Return the [X, Y] coordinate for the center point of the cell that contains the specified text.  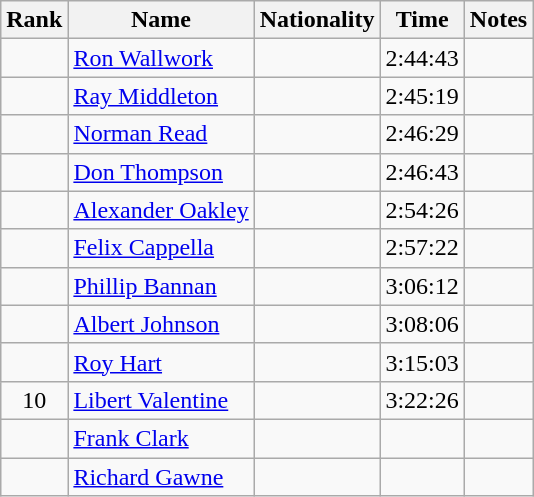
2:44:43 [422, 58]
Rank [34, 20]
2:54:26 [422, 210]
2:57:22 [422, 248]
Libert Valentine [161, 400]
3:22:26 [422, 400]
Frank Clark [161, 438]
Felix Cappella [161, 248]
2:46:43 [422, 172]
3:15:03 [422, 362]
Time [422, 20]
Name [161, 20]
Roy Hart [161, 362]
Richard Gawne [161, 477]
3:06:12 [422, 286]
Nationality [317, 20]
Ray Middleton [161, 96]
Albert Johnson [161, 324]
2:45:19 [422, 96]
Norman Read [161, 134]
Notes [498, 20]
10 [34, 400]
2:46:29 [422, 134]
Ron Wallwork [161, 58]
Alexander Oakley [161, 210]
Phillip Bannan [161, 286]
3:08:06 [422, 324]
Don Thompson [161, 172]
